Locate the cell with the specified text and output its [X, Y] center coordinate. 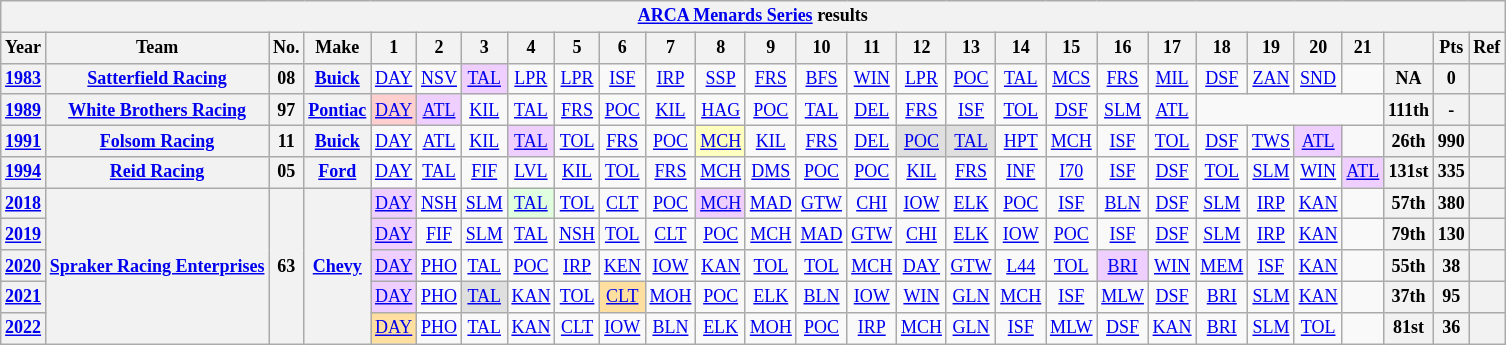
36 [1451, 328]
2018 [24, 204]
Year [24, 48]
10 [822, 48]
38 [1451, 266]
2022 [24, 328]
MEM [1222, 266]
ZAN [1272, 78]
131st [1409, 172]
6 [622, 48]
L44 [1021, 266]
1994 [24, 172]
111th [1409, 110]
I70 [1072, 172]
12 [922, 48]
SND [1318, 78]
0 [1451, 78]
Ref [1487, 48]
DMS [770, 172]
990 [1451, 140]
81st [1409, 328]
57th [1409, 204]
7 [670, 48]
05 [286, 172]
LVL [531, 172]
335 [1451, 172]
- [1451, 110]
Reid Racing [156, 172]
13 [971, 48]
HPT [1021, 140]
20 [1318, 48]
5 [578, 48]
17 [1172, 48]
ARCA Menards Series results [753, 16]
2021 [24, 296]
Team [156, 48]
MCS [1072, 78]
Pontiac [338, 110]
No. [286, 48]
KEN [622, 266]
16 [1122, 48]
NSV [440, 78]
55th [1409, 266]
14 [1021, 48]
2 [440, 48]
1 [394, 48]
37th [1409, 296]
79th [1409, 234]
MIL [1172, 78]
Folsom Racing [156, 140]
BFS [822, 78]
2020 [24, 266]
380 [1451, 204]
SSP [721, 78]
Chevy [338, 266]
8 [721, 48]
2019 [24, 234]
Spraker Racing Enterprises [156, 266]
Satterfield Racing [156, 78]
15 [1072, 48]
63 [286, 266]
Ford [338, 172]
INF [1021, 172]
18 [1222, 48]
3 [484, 48]
1989 [24, 110]
NA [1409, 78]
9 [770, 48]
26th [1409, 140]
95 [1451, 296]
130 [1451, 234]
19 [1272, 48]
1991 [24, 140]
TWS [1272, 140]
1983 [24, 78]
97 [286, 110]
21 [1363, 48]
Make [338, 48]
Pts [1451, 48]
White Brothers Racing [156, 110]
4 [531, 48]
08 [286, 78]
HAG [721, 110]
